Capture the cell that displays the provided text and extract its [X, Y] central coordinate. 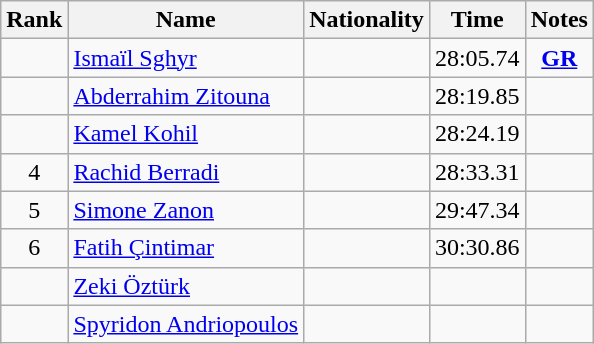
Time [477, 20]
Zeki Öztürk [186, 286]
Rank [34, 20]
28:19.85 [477, 96]
Kamel Kohil [186, 134]
Abderrahim Zitouna [186, 96]
5 [34, 210]
30:30.86 [477, 248]
4 [34, 172]
Rachid Berradi [186, 172]
Name [186, 20]
28:24.19 [477, 134]
Simone Zanon [186, 210]
Fatih Çintimar [186, 248]
Ismaïl Sghyr [186, 58]
Notes [559, 20]
Spyridon Andriopoulos [186, 324]
28:33.31 [477, 172]
6 [34, 248]
Nationality [367, 20]
29:47.34 [477, 210]
GR [559, 58]
28:05.74 [477, 58]
